Identify which cell holds the provided text, then report its (X, Y) central coordinate. 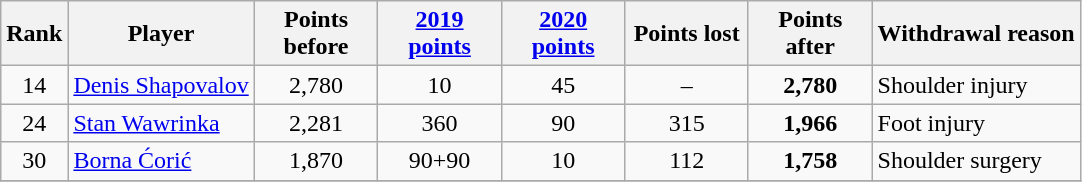
90+90 (440, 161)
14 (34, 85)
30 (34, 161)
Denis Shapovalov (161, 85)
90 (563, 123)
Shoulder injury (976, 85)
Withdrawal reason (976, 34)
2020 points (563, 34)
2,281 (316, 123)
360 (440, 123)
24 (34, 123)
Foot injury (976, 123)
Stan Wawrinka (161, 123)
Points before (316, 34)
Points after (810, 34)
Rank (34, 34)
– (687, 85)
45 (563, 85)
Shoulder surgery (976, 161)
1,966 (810, 123)
315 (687, 123)
Points lost (687, 34)
2019 points (440, 34)
1,758 (810, 161)
Player (161, 34)
Borna Ćorić (161, 161)
1,870 (316, 161)
112 (687, 161)
